Find where the given text appears and provide that cell's center as [X, Y] coordinate. 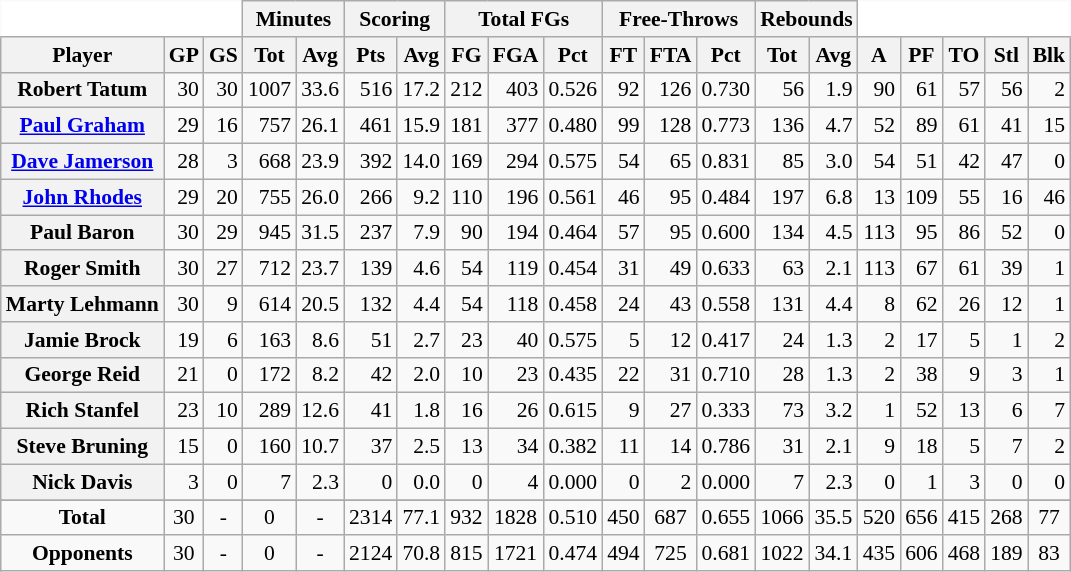
181 [466, 126]
945 [270, 233]
Player [82, 55]
21 [184, 375]
George Reid [82, 375]
0.458 [572, 304]
0.600 [726, 233]
2.0 [421, 375]
0.464 [572, 233]
55 [964, 197]
33.6 [320, 90]
0.730 [726, 90]
65 [671, 162]
0.615 [572, 411]
34 [516, 447]
Jamie Brock [82, 340]
89 [922, 126]
49 [671, 269]
126 [671, 90]
1066 [782, 518]
Free-Throws [678, 19]
0.484 [726, 197]
268 [1006, 518]
A [880, 55]
Steve Bruning [82, 447]
4.6 [421, 269]
38 [922, 375]
99 [624, 126]
FGA [516, 55]
FT [624, 55]
0.681 [726, 554]
40 [516, 340]
377 [516, 126]
1022 [782, 554]
85 [782, 162]
Rebounds [806, 19]
237 [370, 233]
83 [1050, 554]
8 [880, 304]
Total FGs [524, 19]
461 [370, 126]
9.2 [421, 197]
169 [466, 162]
392 [370, 162]
1721 [516, 554]
11 [624, 447]
656 [922, 518]
7.9 [421, 233]
932 [466, 518]
GS [224, 55]
139 [370, 269]
0.558 [726, 304]
0.831 [726, 162]
606 [922, 554]
0.0 [421, 482]
0.561 [572, 197]
20.5 [320, 304]
Nick Davis [82, 482]
128 [671, 126]
4 [516, 482]
172 [270, 375]
516 [370, 90]
755 [270, 197]
31.5 [320, 233]
1.8 [421, 411]
FG [466, 55]
35.5 [834, 518]
Dave Jamerson [82, 162]
212 [466, 90]
12.6 [320, 411]
Paul Baron [82, 233]
Pts [370, 55]
0.633 [726, 269]
8.6 [320, 340]
136 [782, 126]
37 [370, 447]
0.773 [726, 126]
86 [964, 233]
3.2 [834, 411]
520 [880, 518]
20 [224, 197]
1007 [270, 90]
Rich Stanfel [82, 411]
2.5 [421, 447]
468 [964, 554]
194 [516, 233]
119 [516, 269]
34.1 [834, 554]
0.786 [726, 447]
Paul Graham [82, 126]
Minutes [294, 19]
PF [922, 55]
4.7 [834, 126]
450 [624, 518]
14.0 [421, 162]
1828 [516, 518]
TO [964, 55]
23.7 [320, 269]
134 [782, 233]
109 [922, 197]
Stl [1006, 55]
0.710 [726, 375]
110 [466, 197]
70.8 [421, 554]
10.7 [320, 447]
712 [270, 269]
815 [466, 554]
67 [922, 269]
403 [516, 90]
26.0 [320, 197]
73 [782, 411]
435 [880, 554]
494 [624, 554]
62 [922, 304]
17 [922, 340]
FTA [671, 55]
Opponents [82, 554]
0.417 [726, 340]
289 [270, 411]
92 [624, 90]
22 [624, 375]
8.2 [320, 375]
0.474 [572, 554]
687 [671, 518]
GP [184, 55]
Robert Tatum [82, 90]
132 [370, 304]
2314 [370, 518]
4.5 [834, 233]
19 [184, 340]
2.7 [421, 340]
189 [1006, 554]
Blk [1050, 55]
Total [82, 518]
160 [270, 447]
0.382 [572, 447]
614 [270, 304]
Roger Smith [82, 269]
725 [671, 554]
14 [671, 447]
6.8 [834, 197]
0.510 [572, 518]
39 [1006, 269]
0.526 [572, 90]
0.435 [572, 375]
18 [922, 447]
294 [516, 162]
77 [1050, 518]
John Rhodes [82, 197]
196 [516, 197]
Scoring [394, 19]
2124 [370, 554]
668 [270, 162]
0.454 [572, 269]
0.655 [726, 518]
415 [964, 518]
757 [270, 126]
197 [782, 197]
Marty Lehmann [82, 304]
118 [516, 304]
131 [782, 304]
0.480 [572, 126]
23.9 [320, 162]
77.1 [421, 518]
163 [270, 340]
63 [782, 269]
43 [671, 304]
1.9 [834, 90]
17.2 [421, 90]
0.333 [726, 411]
266 [370, 197]
47 [1006, 162]
15.9 [421, 126]
3.0 [834, 162]
26.1 [320, 126]
